For the text-containing cell, return its midpoint in [x, y] coordinate format. 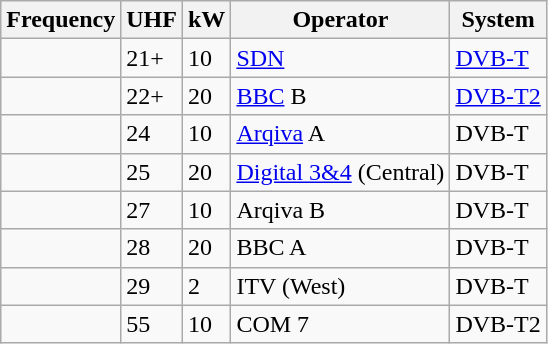
Digital 3&4 (Central) [340, 172]
21+ [152, 58]
28 [152, 248]
Frequency [61, 20]
SDN [340, 58]
kW [206, 20]
22+ [152, 96]
ITV (West) [340, 286]
System [498, 20]
29 [152, 286]
27 [152, 210]
BBC A [340, 248]
2 [206, 286]
Arqiva A [340, 134]
55 [152, 324]
24 [152, 134]
Operator [340, 20]
COM 7 [340, 324]
UHF [152, 20]
25 [152, 172]
Arqiva B [340, 210]
BBC B [340, 96]
